Extract the [X, Y] coordinate from the center of the cell holding the provided text.  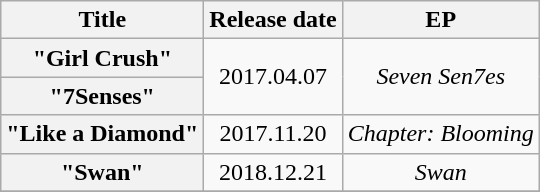
"Girl Crush" [102, 58]
Swan [440, 172]
Chapter: Blooming [440, 134]
Title [102, 20]
2017.11.20 [273, 134]
2018.12.21 [273, 172]
"Swan" [102, 172]
"Like a Diamond" [102, 134]
EP [440, 20]
Release date [273, 20]
2017.04.07 [273, 77]
"7Senses" [102, 96]
Seven Sen7es [440, 77]
